Output the (x, y) coordinate of the center of the cell containing the given text.  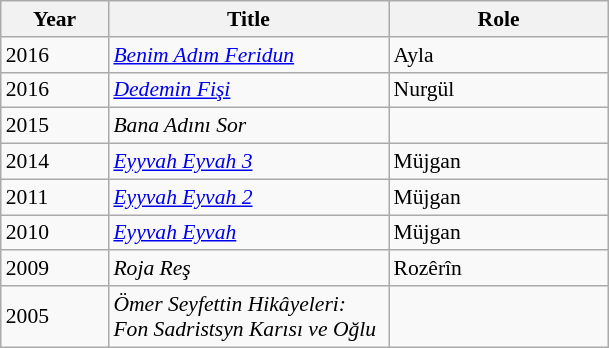
2010 (55, 233)
Ömer Seyfettin Hikâyeleri: Fon Sadristsyn Karısı ve Oğlu (248, 316)
Eyyvah Eyvah 3 (248, 162)
Role (498, 19)
Eyyvah Eyvah (248, 233)
Dedemin Fişi (248, 90)
Bana Adını Sor (248, 126)
Eyyvah Eyvah 2 (248, 197)
Title (248, 19)
Rozêrîn (498, 269)
2009 (55, 269)
Year (55, 19)
Roja Reş (248, 269)
Benim Adım Feridun (248, 55)
2011 (55, 197)
2015 (55, 126)
Nurgül (498, 90)
Ayla (498, 55)
2005 (55, 316)
2014 (55, 162)
